For the text-containing cell, return its midpoint in (X, Y) coordinate format. 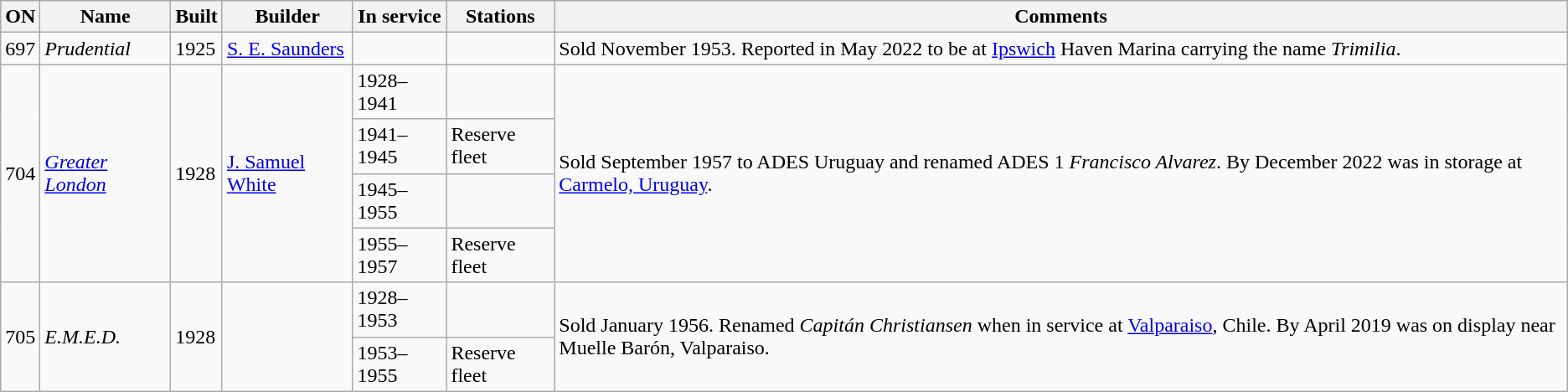
Built (197, 17)
704 (20, 173)
705 (20, 337)
1955–1957 (400, 255)
1928–1941 (400, 92)
Greater London (106, 173)
1945–1955 (400, 201)
In service (400, 17)
S. E. Saunders (287, 49)
1928–1953 (400, 310)
Name (106, 17)
1941–1945 (400, 146)
697 (20, 49)
ON (20, 17)
Stations (501, 17)
1925 (197, 49)
1953–1955 (400, 364)
Sold September 1957 to ADES Uruguay and renamed ADES 1 Francisco Alvarez. By December 2022 was in storage at Carmelo, Uruguay. (1060, 173)
E.M.E.D. (106, 337)
Prudential (106, 49)
Sold January 1956. Renamed Capitán Christiansen when in service at Valparaiso, Chile. By April 2019 was on display near Muelle Barón, Valparaiso. (1060, 337)
Comments (1060, 17)
Sold November 1953. Reported in May 2022 to be at Ipswich Haven Marina carrying the name Trimilia. (1060, 49)
J. Samuel White (287, 173)
Builder (287, 17)
